Find where the given text appears and provide that cell's center as [X, Y] coordinate. 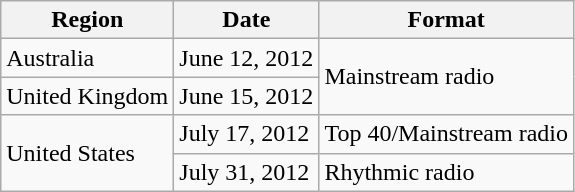
Australia [88, 58]
Mainstream radio [446, 77]
United States [88, 153]
July 17, 2012 [246, 134]
Format [446, 20]
July 31, 2012 [246, 172]
Top 40/Mainstream radio [446, 134]
United Kingdom [88, 96]
Date [246, 20]
Rhythmic radio [446, 172]
June 12, 2012 [246, 58]
Region [88, 20]
June 15, 2012 [246, 96]
